Pinpoint the cell where the given text exists, returning its (X, Y) midpoint coordinate. 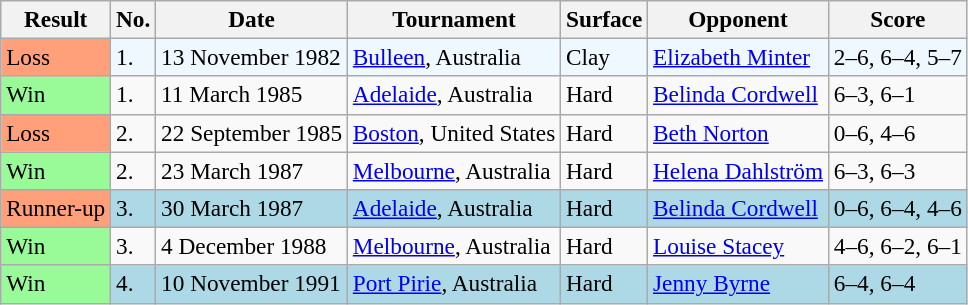
Port Pirie, Australia (454, 284)
6–3, 6–3 (898, 170)
Boston, United States (454, 133)
22 September 1985 (252, 133)
Jenny Byrne (738, 284)
4 December 1988 (252, 246)
No. (134, 19)
Beth Norton (738, 133)
Tournament (454, 19)
Result (56, 19)
2–6, 6–4, 5–7 (898, 57)
Elizabeth Minter (738, 57)
Helena Dahlström (738, 170)
Clay (604, 57)
Date (252, 19)
6–4, 6–4 (898, 284)
Runner-up (56, 208)
10 November 1991 (252, 284)
13 November 1982 (252, 57)
Score (898, 19)
6–3, 6–1 (898, 95)
Opponent (738, 19)
23 March 1987 (252, 170)
0–6, 4–6 (898, 133)
11 March 1985 (252, 95)
0–6, 6–4, 4–6 (898, 208)
4. (134, 284)
4–6, 6–2, 6–1 (898, 246)
Bulleen, Australia (454, 57)
Louise Stacey (738, 246)
Surface (604, 19)
30 March 1987 (252, 208)
